Find where the given text appears and provide that cell's center as [X, Y] coordinate. 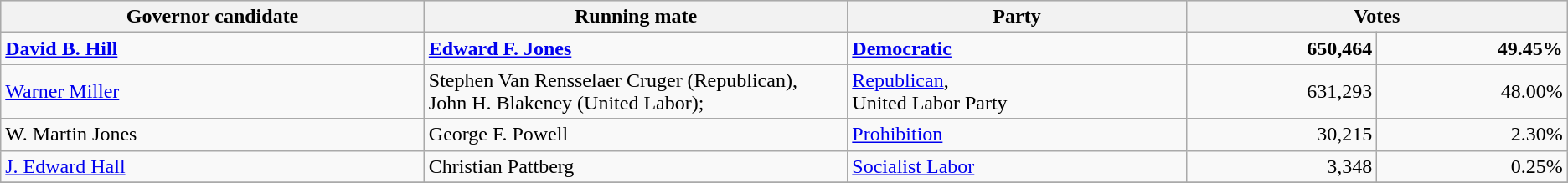
W. Martin Jones [213, 135]
Warner Miller [213, 92]
3,348 [1282, 166]
2.30% [1473, 135]
650,464 [1282, 48]
Democratic [1017, 48]
0.25% [1473, 166]
Christian Pattberg [636, 166]
Republican, United Labor Party [1017, 92]
David B. Hill [213, 48]
Prohibition [1017, 135]
Party [1017, 17]
Socialist Labor [1017, 166]
Edward F. Jones [636, 48]
Votes [1377, 17]
48.00% [1473, 92]
Running mate [636, 17]
Stephen Van Rensselaer Cruger (Republican), John H. Blakeney (United Labor); [636, 92]
49.45% [1473, 48]
30,215 [1282, 135]
George F. Powell [636, 135]
631,293 [1282, 92]
Governor candidate [213, 17]
J. Edward Hall [213, 166]
